Determine the [x, y] coordinate at the center of the cell enclosing the given text.  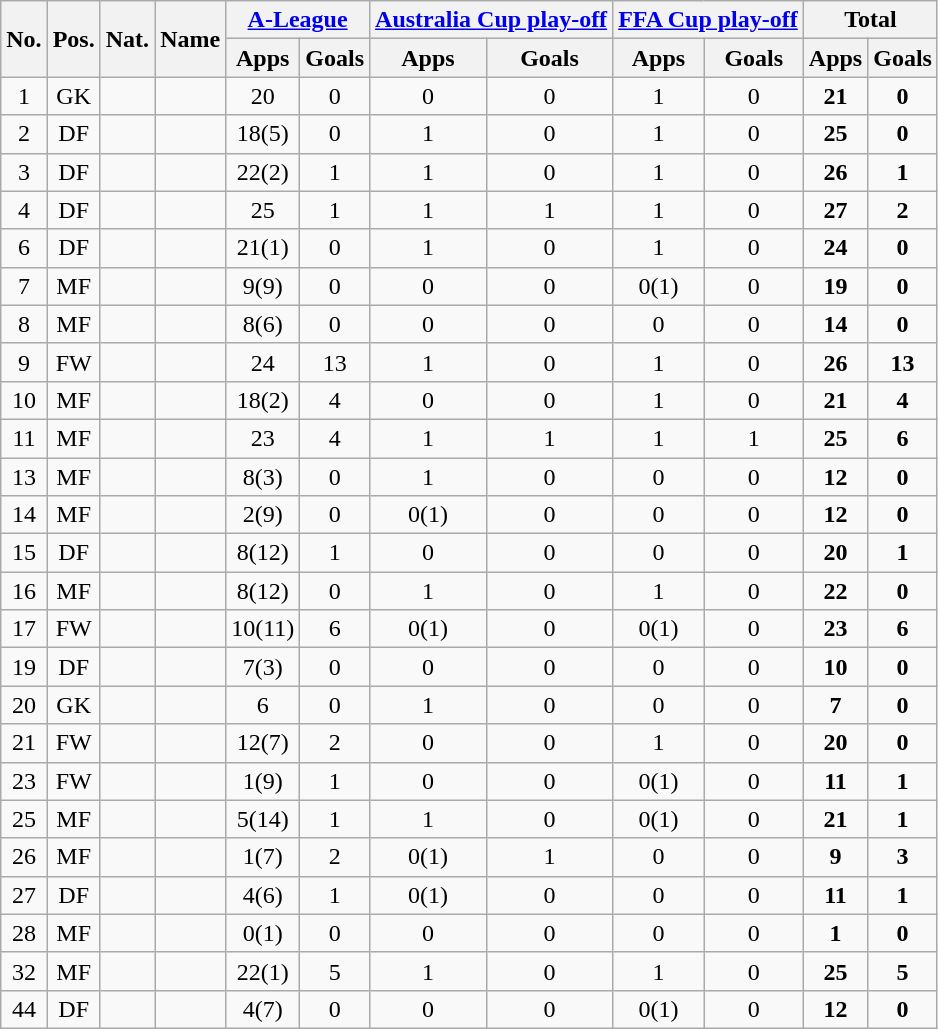
5(14) [263, 819]
9(9) [263, 286]
22(2) [263, 172]
1(9) [263, 781]
Name [190, 39]
32 [24, 971]
A-League [298, 20]
1(7) [263, 857]
Total [870, 20]
10(11) [263, 629]
7(3) [263, 667]
8(6) [263, 324]
Australia Cup play-off [492, 20]
8(3) [263, 477]
4(7) [263, 1009]
FFA Cup play-off [708, 20]
8 [24, 324]
2(9) [263, 515]
28 [24, 933]
16 [24, 591]
22 [835, 591]
18(2) [263, 400]
Nat. [127, 39]
21(1) [263, 248]
Pos. [74, 39]
12(7) [263, 743]
44 [24, 1009]
4(6) [263, 895]
17 [24, 629]
15 [24, 553]
22(1) [263, 971]
18(5) [263, 134]
No. [24, 39]
